Return the (x, y) coordinate for the center point of the cell that contains the specified text.  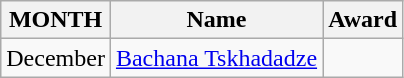
Name (216, 20)
Award (363, 20)
December (56, 58)
MONTH (56, 20)
Bachana Tskhadadze (216, 58)
